Determine the [x, y] coordinate at the center of the cell enclosing the given text.  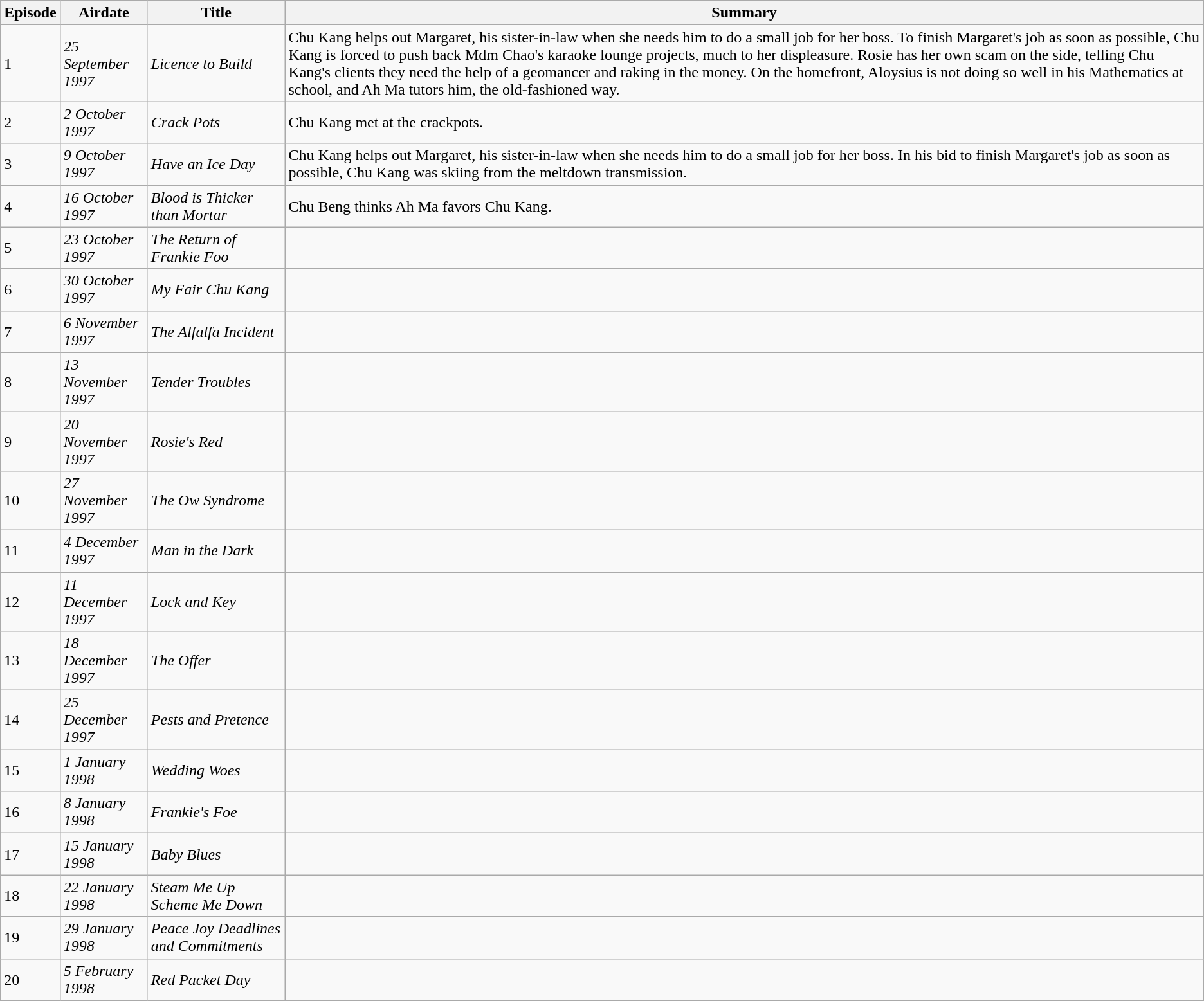
Man in the Dark [216, 550]
8 [30, 382]
7 [30, 332]
The Ow Syndrome [216, 500]
5 [30, 248]
Episode [30, 13]
Blood is Thicker than Mortar [216, 206]
4 [30, 206]
29 January 1998 [104, 937]
Red Packet Day [216, 980]
30 October 1997 [104, 289]
2 October 1997 [104, 122]
11 [30, 550]
Crack Pots [216, 122]
The Return of Frankie Foo [216, 248]
The Offer [216, 661]
16 October 1997 [104, 206]
20 [30, 980]
11 December 1997 [104, 602]
27 November 1997 [104, 500]
1 January 1998 [104, 770]
Lock and Key [216, 602]
My Fair Chu Kang [216, 289]
25 September 1997 [104, 63]
Title [216, 13]
18 [30, 896]
14 [30, 720]
Tender Troubles [216, 382]
Chu Beng thinks Ah Ma favors Chu Kang. [744, 206]
3 [30, 165]
6 [30, 289]
Frankie's Foe [216, 813]
15 [30, 770]
15 January 1998 [104, 854]
5 February 1998 [104, 980]
23 October 1997 [104, 248]
Peace Joy Deadlines and Commitments [216, 937]
Licence to Build [216, 63]
Steam Me Up Scheme Me Down [216, 896]
Rosie's Red [216, 441]
13 November 1997 [104, 382]
13 [30, 661]
Have an Ice Day [216, 165]
Chu Kang met at the crackpots. [744, 122]
9 October 1997 [104, 165]
18 December 1997 [104, 661]
10 [30, 500]
Airdate [104, 13]
12 [30, 602]
Wedding Woes [216, 770]
9 [30, 441]
6 November 1997 [104, 332]
22 January 1998 [104, 896]
Pests and Pretence [216, 720]
4 December 1997 [104, 550]
20 November 1997 [104, 441]
19 [30, 937]
The Alfalfa Incident [216, 332]
25 December 1997 [104, 720]
2 [30, 122]
Summary [744, 13]
Baby Blues [216, 854]
1 [30, 63]
16 [30, 813]
17 [30, 854]
8 January 1998 [104, 813]
